Return (X, Y) of the center of cell containing provided text 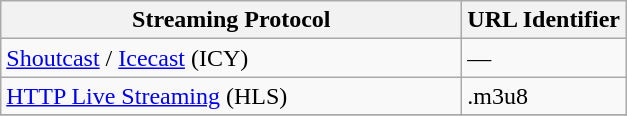
— (544, 58)
URL Identifier (544, 20)
HTTP Live Streaming (HLS) (232, 96)
Streaming Protocol (232, 20)
.m3u8 (544, 96)
Shoutcast / Icecast (ICY) (232, 58)
